Output the [X, Y] coordinate of the center of the cell containing the given text.  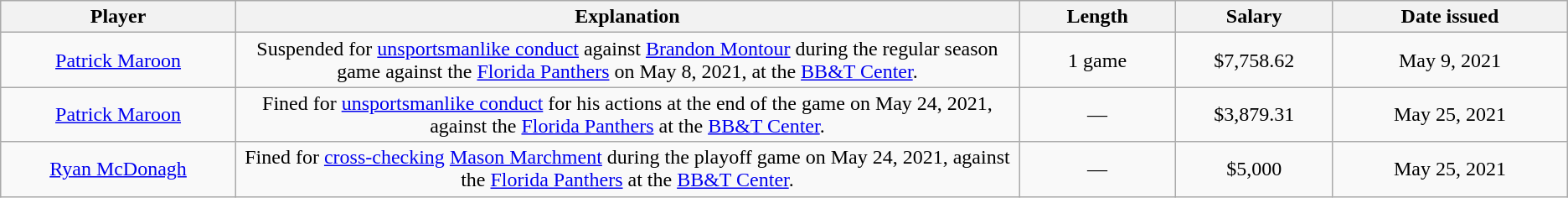
$7,758.62 [1255, 60]
Ryan McDonagh [119, 169]
Fined for cross-checking Mason Marchment during the playoff game on May 24, 2021, against the Florida Panthers at the BB&T Center. [627, 169]
Player [119, 17]
$3,879.31 [1255, 114]
May 9, 2021 [1451, 60]
1 game [1097, 60]
$5,000 [1255, 169]
Length [1097, 17]
Fined for unsportsmanlike conduct for his actions at the end of the game on May 24, 2021, against the Florida Panthers at the BB&T Center. [627, 114]
Date issued [1451, 17]
Explanation [627, 17]
Salary [1255, 17]
